Locate the cell with the specified text and output its (X, Y) center coordinate. 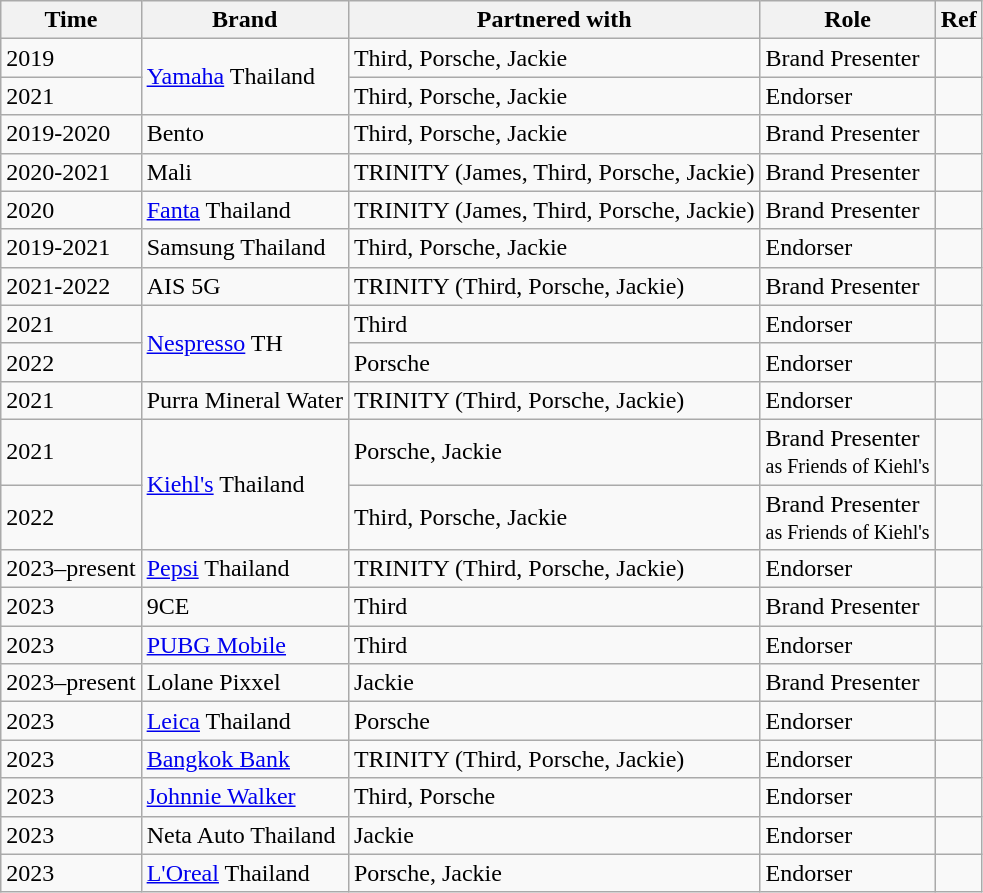
Partnered with (554, 20)
Role (848, 20)
Neta Auto Thailand (244, 835)
PUBG Mobile (244, 645)
Leica Thailand (244, 721)
Bangkok Bank (244, 759)
Mali (244, 172)
2020 (71, 210)
2021-2022 (71, 286)
L'Oreal Thailand (244, 873)
Johnnie Walker (244, 797)
Fanta Thailand (244, 210)
Pepsi Thailand (244, 569)
Third, Porsche (554, 797)
9CE (244, 607)
Bento (244, 134)
2019 (71, 58)
Time (71, 20)
Ref (958, 20)
2019-2021 (71, 248)
Purra Mineral Water (244, 400)
Lolane Pixxel (244, 683)
Brand (244, 20)
Samsung Thailand (244, 248)
AIS 5G (244, 286)
Nespresso TH (244, 343)
2019-2020 (71, 134)
Yamaha Thailand (244, 77)
2020-2021 (71, 172)
Kiehl's Thailand (244, 484)
